Capture the cell that displays the provided text and extract its [X, Y] central coordinate. 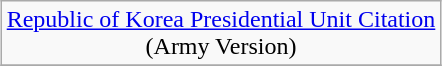
Republic of Korea Presidential Unit Citation(Army Version) [221, 34]
